For the text-containing cell, return its midpoint in [X, Y] coordinate format. 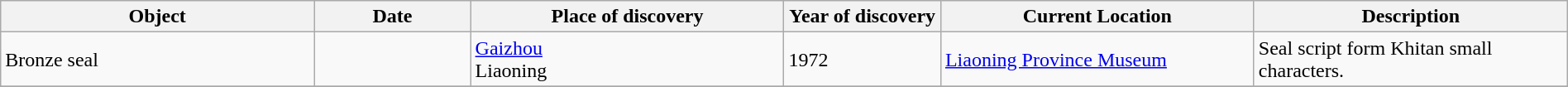
Bronze seal [157, 60]
Date [392, 17]
Liaoning Province Museum [1097, 60]
Place of discovery [627, 17]
1972 [862, 60]
Seal script form Khitan small characters. [1411, 60]
Current Location [1097, 17]
Description [1411, 17]
Year of discovery [862, 17]
Object [157, 17]
GaizhouLiaoning [627, 60]
